Return the (X, Y) coordinate for the center point of the cell that contains the specified text.  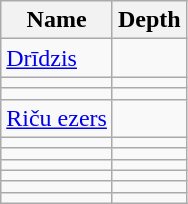
Name (57, 20)
Depth (149, 20)
Drīdzis (57, 58)
Riču ezers (57, 118)
